Output the [x, y] coordinate of the center of the cell containing the given text.  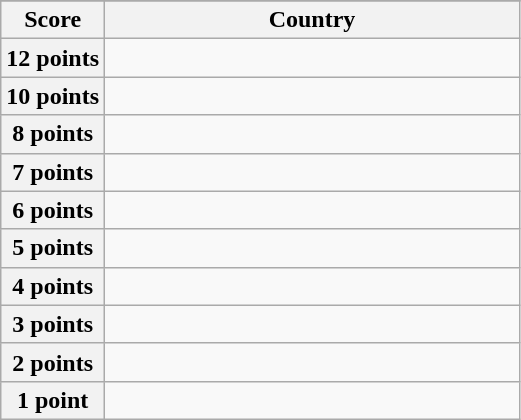
12 points [53, 58]
3 points [53, 324]
10 points [53, 96]
7 points [53, 172]
8 points [53, 134]
4 points [53, 286]
Score [53, 20]
5 points [53, 248]
1 point [53, 400]
Country [312, 20]
6 points [53, 210]
2 points [53, 362]
